Pinpoint the cell where the given text exists, returning its (X, Y) midpoint coordinate. 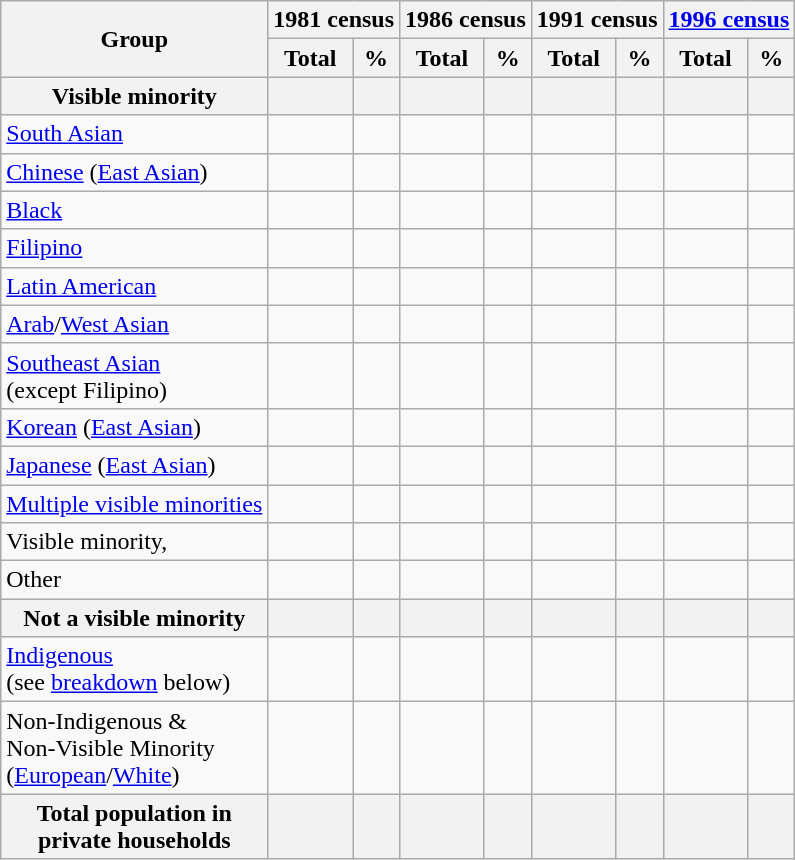
1996 census (729, 20)
Latin American (134, 286)
Other (134, 580)
Visible minority (134, 96)
1991 census (597, 20)
Korean (East Asian) (134, 427)
1986 census (466, 20)
Chinese (East Asian) (134, 172)
Total population inprivate households (134, 826)
Group (134, 39)
Not a visible minority (134, 618)
Arab/West Asian (134, 324)
Visible minority, (134, 542)
Non-Indigenous &Non-Visible Minority(European/White) (134, 748)
Indigenous(see breakdown below) (134, 670)
Multiple visible minorities (134, 503)
South Asian (134, 134)
1981 census (334, 20)
Southeast Asian(except Filipino) (134, 376)
Black (134, 210)
Japanese (East Asian) (134, 465)
Filipino (134, 248)
